Detect which cell encompasses the target text, then output its (X, Y) center coordinate. 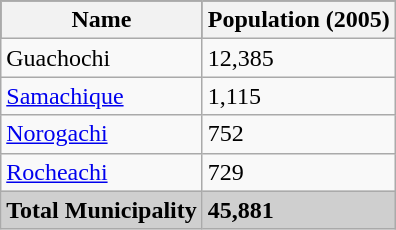
1,115 (298, 96)
752 (298, 134)
Population (2005) (298, 20)
Name (102, 20)
Guachochi (102, 58)
729 (298, 172)
Norogachi (102, 134)
45,881 (298, 210)
Total Municipality (102, 210)
12,385 (298, 58)
Rocheachi (102, 172)
Samachique (102, 96)
